Determine the [X, Y] coordinate at the center of the cell enclosing the given text.  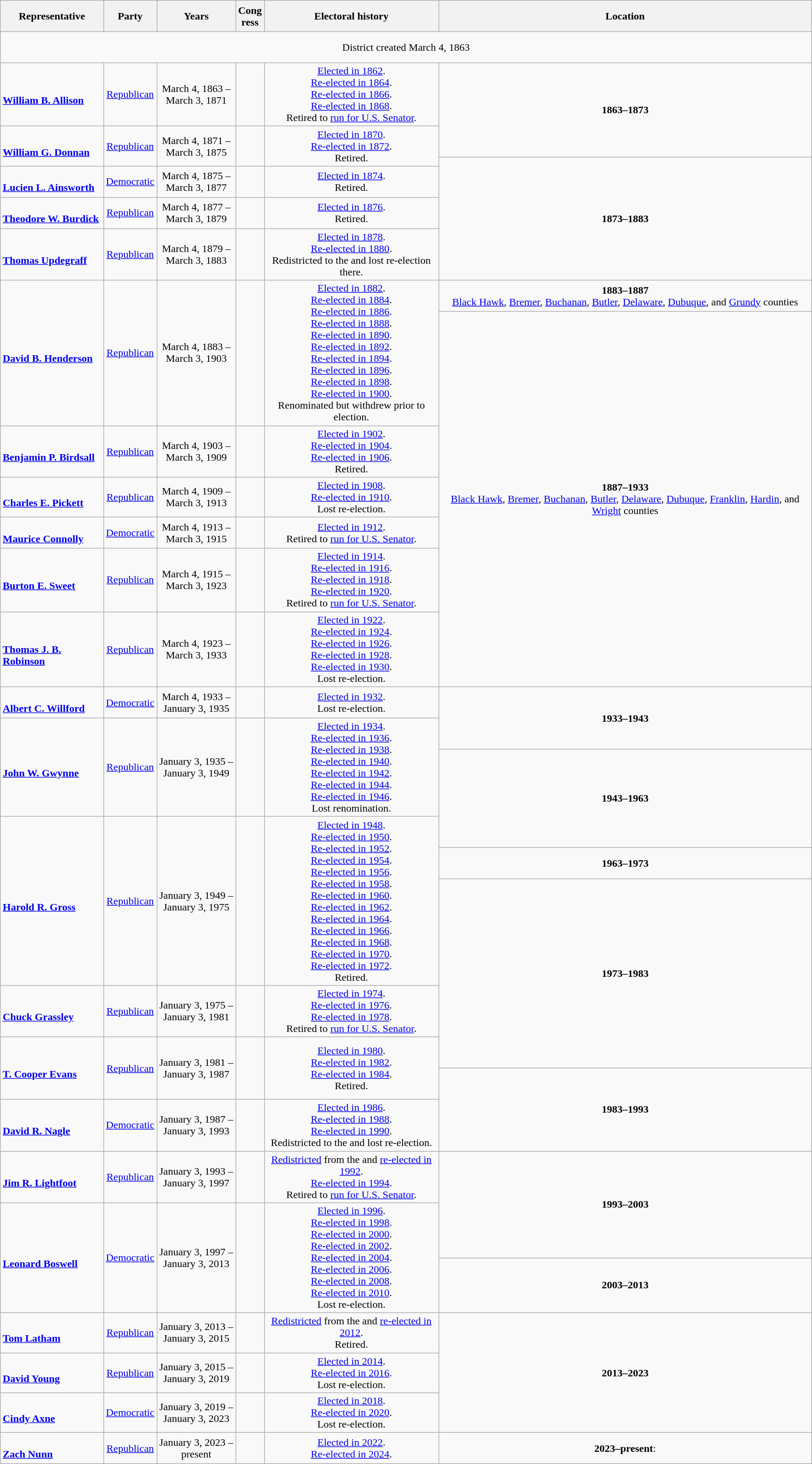
William G. Donnan [52, 146]
Chuck Grassley [52, 1011]
1883–1887Black Hawk, Bremer, Buchanan, Butler, Delaware, Dubuque, and Grundy counties [625, 296]
Elected in 1908.Re-elected in 1910.Lost re-election. [351, 497]
March 4, 1915 –March 3, 1923 [196, 580]
Maurice Connolly [52, 533]
March 4, 1863 –March 3, 1871 [196, 95]
1933–1943 [625, 718]
2023–present: [625, 1448]
March 4, 1877 –March 3, 1879 [196, 213]
Elected in 1922.Re-elected in 1924.Re-elected in 1926.Re-elected in 1928.Re-elected in 1930.Lost re-election. [351, 649]
January 3, 1993 –January 3, 1997 [196, 1177]
Theodore W. Burdick [52, 213]
March 4, 1933 –January 3, 1935 [196, 702]
Cindy Axne [52, 1413]
January 3, 1935 –January 3, 1949 [196, 767]
David Young [52, 1373]
Jim R. Lightfoot [52, 1177]
Tom Latham [52, 1333]
Elected in 2018.Re-elected in 2020.Lost re-election. [351, 1413]
March 4, 1913 –March 3, 1915 [196, 533]
Thomas Updegraff [52, 254]
January 3, 1975 –January 3, 1981 [196, 1011]
March 4, 1875 –March 3, 1877 [196, 182]
Elected in 1902.Re-elected in 1904.Re-elected in 1906.Retired. [351, 451]
1963–1973 [625, 863]
January 3, 1987 –January 3, 1993 [196, 1125]
January 3, 2015 –January 3, 2019 [196, 1373]
January 3, 1981 –January 3, 1987 [196, 1068]
2013–2023 [625, 1373]
1873–1883 [625, 219]
Benjamin P. Birdsall [52, 451]
Elected in 1874.Retired. [351, 182]
Thomas J. B. Robinson [52, 649]
Albert C. Willford [52, 702]
March 4, 1883 –March 3, 1903 [196, 353]
March 4, 1871 –March 3, 1875 [196, 146]
1993–2003 [625, 1205]
March 4, 1923 –March 3, 1933 [196, 649]
Electoral history [351, 16]
T. Cooper Evans [52, 1068]
Elected in 1914.Re-elected in 1916.Re-elected in 1918.Re-elected in 1920.Retired to run for U.S. Senator. [351, 580]
Elected in 1934.Re-elected in 1936.Re-elected in 1938.Re-elected in 1940.Re-elected in 1942.Re-elected in 1944.Re-elected in 1946.Lost renomination. [351, 767]
Party [130, 16]
Elected in 1876.Retired. [351, 213]
1863–1873 [625, 110]
2003–2013 [625, 1286]
Elected in 1862.Re-elected in 1864.Re-elected in 1866.Re-elected in 1868.Retired to run for U.S. Senator. [351, 95]
Congress [250, 16]
Elected in 1912.Retired to run for U.S. Senator. [351, 533]
January 3, 2019 – January 3, 2023 [196, 1413]
District created March 4, 1863 [406, 47]
Elected in 1974.Re-elected in 1976.Re-elected in 1978.Retired to run for U.S. Senator. [351, 1011]
Elected in 1980.Re-elected in 1982.Re-elected in 1984.Retired. [351, 1068]
January 3, 1949 –January 3, 1975 [196, 901]
Harold R. Gross [52, 901]
Elected in 2014.Re-elected in 2016.Lost re-election. [351, 1373]
Burton E. Sweet [52, 580]
Charles E. Pickett [52, 497]
Years [196, 16]
David B. Henderson [52, 353]
David R. Nagle [52, 1125]
William B. Allison [52, 95]
Zach Nunn [52, 1448]
Elected in 1878.Re-elected in 1880.Redistricted to the and lost re-election there. [351, 254]
Location [625, 16]
January 3, 2013 –January 3, 2015 [196, 1333]
Representative [52, 16]
Elected in 1986.Re-elected in 1988.Re-elected in 1990.Redistricted to the and lost re-election. [351, 1125]
John W. Gwynne [52, 767]
Elected in 2022.Re-elected in 2024. [351, 1448]
March 4, 1909 –March 3, 1913 [196, 497]
Redistricted from the and re-elected in 2012.Retired. [351, 1333]
1943–1963 [625, 798]
Elected in 1932.Lost re-election. [351, 702]
March 4, 1903 –March 3, 1909 [196, 451]
Redistricted from the and re-elected in 1992.Re-elected in 1994.Retired to run for U.S. Senator. [351, 1177]
1973–1983 [625, 973]
March 4, 1879 –March 3, 1883 [196, 254]
1887–1933Black Hawk, Bremer, Buchanan, Butler, Delaware, Dubuque, Franklin, Hardin, and Wright counties [625, 499]
Lucien L. Ainsworth [52, 182]
1983–1993 [625, 1110]
January 3, 2023 –present [196, 1448]
Elected in 1870.Re-elected in 1872.Retired. [351, 146]
January 3, 1997 –January 3, 2013 [196, 1258]
Leonard Boswell [52, 1258]
